Return the (x, y) coordinate for the center point of the cell that contains the specified text.  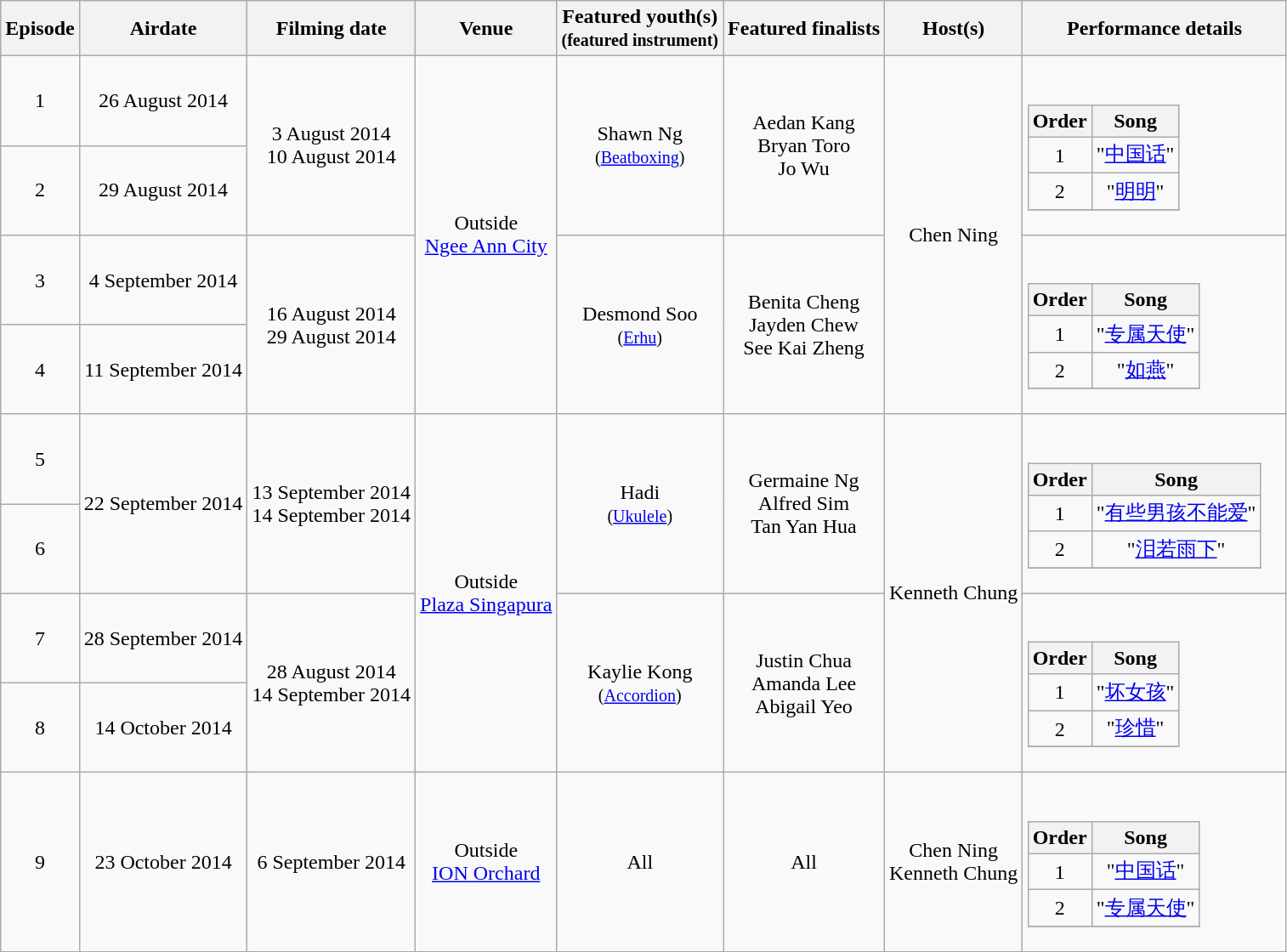
Aedan KangBryan ToroJo Wu (804, 146)
4 (40, 369)
3 (40, 280)
OutsideNgee Ann City (486, 235)
"如燕" (1146, 371)
22 September 2014 (163, 503)
4 September 2014 (163, 280)
7 (40, 637)
Justin ChuaAmanda LeeAbigail Yeo (804, 683)
Order Song 1 "专属天使" 2 "如燕" (1154, 325)
Chen Ning (954, 235)
Order Song 1 "坏女孩" 2 "珍惜" (1154, 683)
3 August 201410 August 2014 (332, 146)
Order Song 1 "有些男孩不能爱" 2 "泪若雨下" (1154, 503)
"泪若雨下" (1176, 549)
Featured finalists (804, 29)
9 (40, 862)
8 (40, 728)
29 August 2014 (163, 190)
Order Song 1 "中国话" 2 "明明" (1154, 146)
Performance details (1154, 29)
Desmond Soo(Erhu) (640, 325)
Filming date (332, 29)
Episode (40, 29)
28 September 2014 (163, 637)
Featured youth(s)(featured instrument) (640, 29)
OutsidePlaza Singapura (486, 593)
Germaine NgAlfred SimTan Yan Hua (804, 503)
Kenneth Chung (954, 593)
Host(s) (954, 29)
16 August 201429 August 2014 (332, 325)
Venue (486, 29)
5 (40, 459)
11 September 2014 (163, 369)
OutsideION Orchard (486, 862)
"珍惜" (1136, 729)
13 September 201414 September 2014 (332, 503)
"有些男孩不能爱" (1176, 513)
"坏女孩" (1136, 692)
26 August 2014 (163, 100)
Chen NingKenneth Chung (954, 862)
Airdate (163, 29)
6 September 2014 (332, 862)
Hadi(Ukulele) (640, 503)
14 October 2014 (163, 728)
"明明" (1136, 192)
Benita ChengJayden ChewSee Kai Zheng (804, 325)
Kaylie Kong(Accordion) (640, 683)
6 (40, 549)
23 October 2014 (163, 862)
Order Song 1 "中国话" 2 "专属天使" (1154, 862)
Shawn Ng(Beatboxing) (640, 146)
28 August 201414 September 2014 (332, 683)
